Provide the (x, y) coordinate of the cell's center where the given text is located.  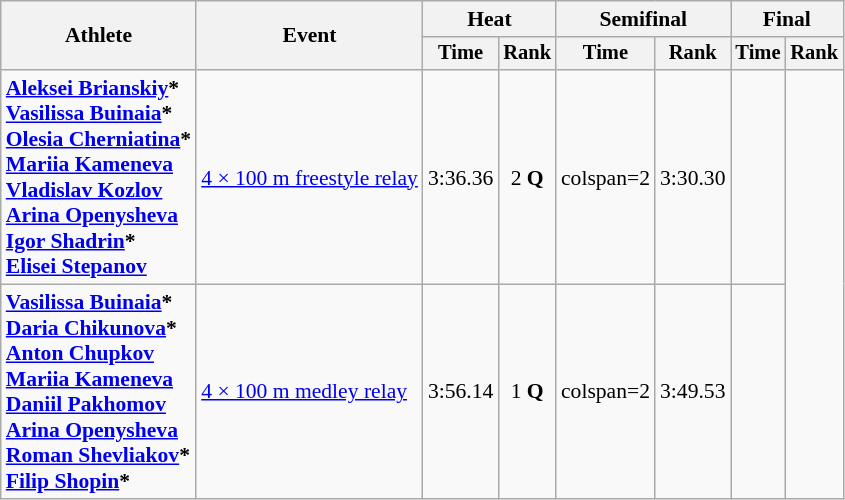
Semifinal (644, 19)
1 Q (527, 392)
3:30.30 (692, 177)
4 × 100 m medley relay (310, 392)
3:36.36 (460, 177)
4 × 100 m freestyle relay (310, 177)
2 Q (527, 177)
3:56.14 (460, 392)
Vasilissa Buinaia*Daria Chikunova*Anton ChupkovMariia KamenevaDaniil PakhomovArina OpenyshevaRoman Shevliakov*Filip Shopin* (98, 392)
Heat (490, 19)
Aleksei Brianskiy*Vasilissa Buinaia*Olesia Cherniatina*Mariia KamenevaVladislav KozlovArina OpenyshevaIgor Shadrin*Elisei Stepanov (98, 177)
Event (310, 36)
Final (786, 19)
3:49.53 (692, 392)
Athlete (98, 36)
